Return the [x, y] coordinate for the center point of the cell that contains the specified text.  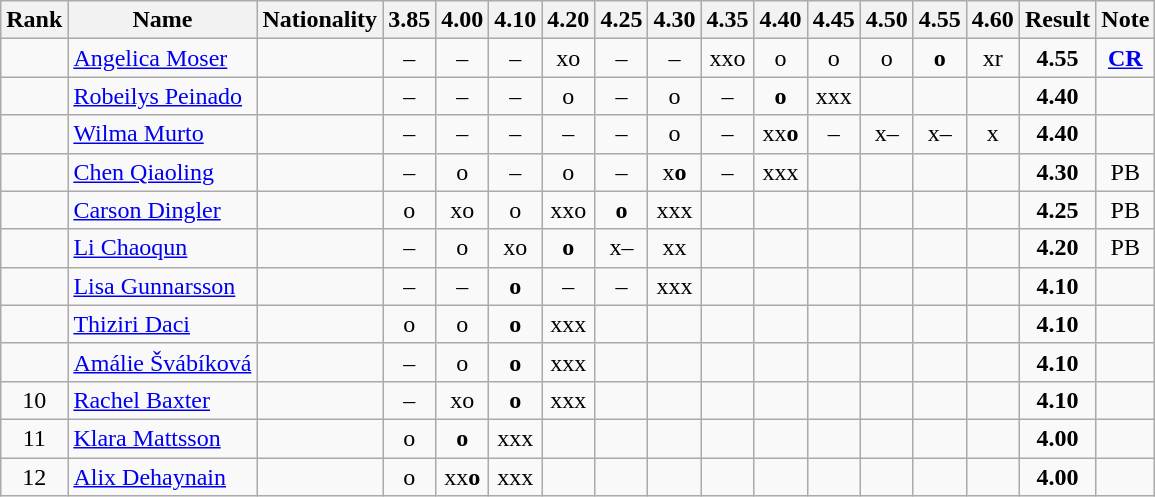
Klara Mattsson [162, 438]
4.45 [834, 20]
xx [674, 248]
10 [34, 400]
Lisa Gunnarsson [162, 286]
Carson Dingler [162, 210]
Robeilys Peinado [162, 96]
Result [1057, 20]
Angelica Moser [162, 58]
Alix Dehaynain [162, 477]
3.85 [410, 20]
Wilma Murto [162, 134]
Name [162, 20]
12 [34, 477]
Nationality [320, 20]
Rank [34, 20]
Note [1126, 20]
CR [1126, 58]
Chen Qiaoling [162, 172]
11 [34, 438]
4.50 [886, 20]
Li Chaoqun [162, 248]
xr [992, 58]
Thiziri Daci [162, 324]
4.60 [992, 20]
x [992, 134]
Amálie Švábíková [162, 362]
4.35 [728, 20]
Rachel Baxter [162, 400]
